Return the [x, y] coordinate for the center point of the cell that contains the specified text.  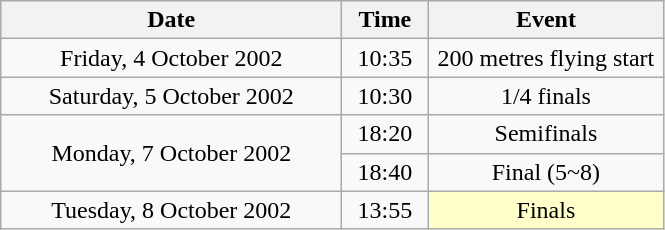
Time [385, 20]
200 metres flying start [546, 58]
18:40 [385, 172]
Monday, 7 October 2002 [172, 153]
Tuesday, 8 October 2002 [172, 210]
18:20 [385, 134]
13:55 [385, 210]
Finals [546, 210]
Event [546, 20]
Friday, 4 October 2002 [172, 58]
Saturday, 5 October 2002 [172, 96]
10:30 [385, 96]
Date [172, 20]
Final (5~8) [546, 172]
1/4 finals [546, 96]
Semifinals [546, 134]
10:35 [385, 58]
